Capture the cell that displays the provided text and extract its [X, Y] central coordinate. 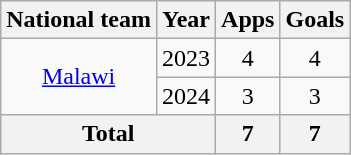
Apps [248, 20]
Year [186, 20]
2023 [186, 58]
Goals [315, 20]
Malawi [79, 77]
2024 [186, 96]
Total [108, 134]
National team [79, 20]
